Scan for the cell matching the given text and deliver its [x, y] coordinate at center. 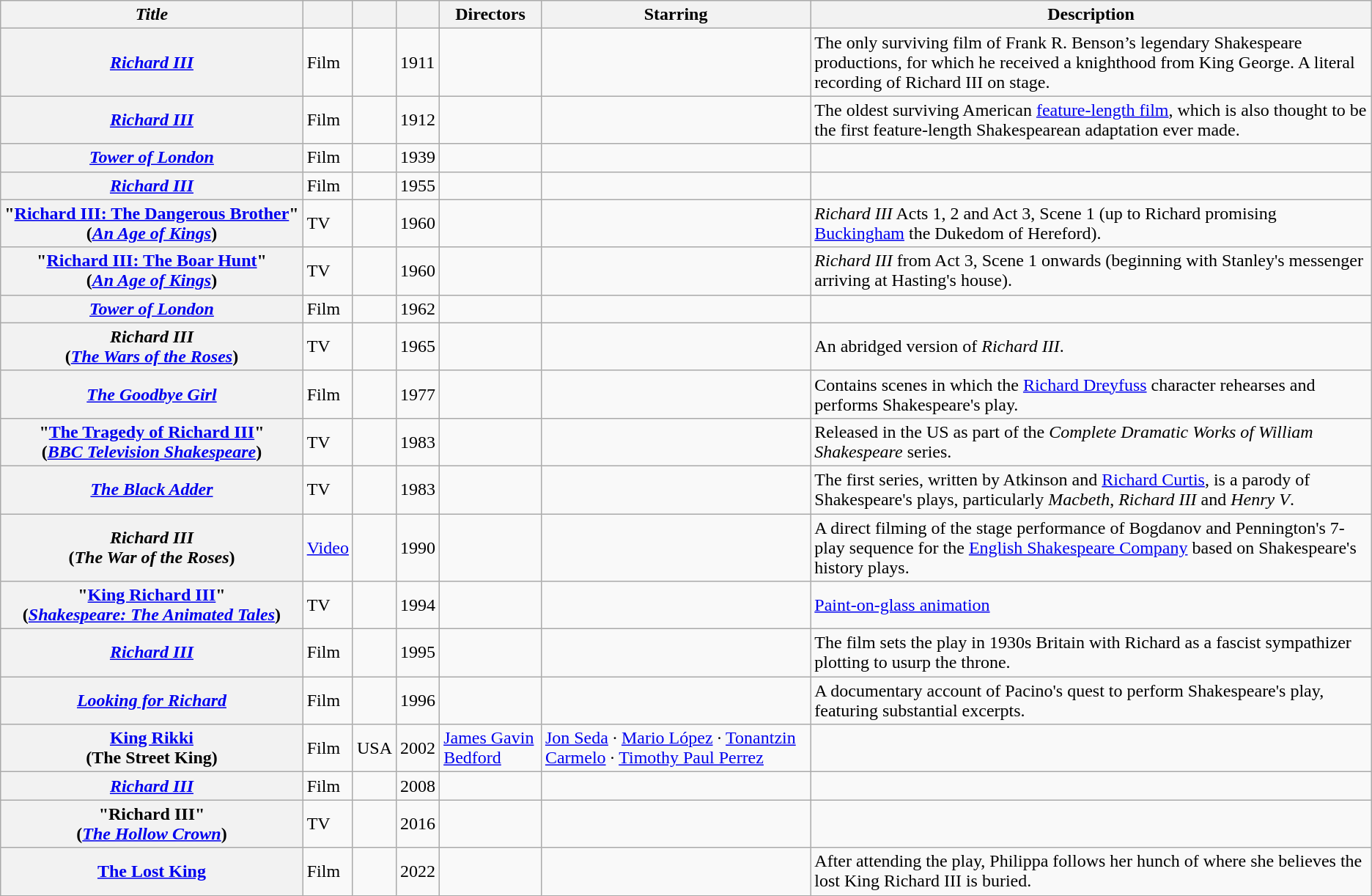
Richard III Acts 1, 2 and Act 3, Scene 1 (up to Richard promising Buckingham the Dukedom of Hereford). [1091, 223]
"King Richard III"(Shakespeare: The Animated Tales) [152, 606]
Released in the US as part of the Complete Dramatic Works of William Shakespeare series. [1091, 441]
The first series, written by Atkinson and Richard Curtis, is a parody of Shakespeare's plays, particularly Macbeth, Richard III and Henry V. [1091, 490]
1955 [418, 186]
1996 [418, 701]
An abridged version of Richard III. [1091, 346]
2008 [418, 786]
Richard III(The Wars of the Roses) [152, 346]
After attending the play, Philippa follows her hunch of where she believes the lost King Richard III is buried. [1091, 871]
"The Tragedy of Richard III"(BBC Television Shakespeare) [152, 441]
The oldest surviving American feature-length film, which is also thought to be the first feature-length Shakespearean adaptation ever made. [1091, 120]
Paint-on-glass animation [1091, 606]
2016 [418, 824]
Title [152, 15]
Richard III(The War of the Roses) [152, 547]
The Lost King [152, 871]
Looking for Richard [152, 701]
1990 [418, 547]
1994 [418, 606]
2022 [418, 871]
Description [1091, 15]
A documentary account of Pacino's quest to perform Shakespeare's play, featuring substantial excerpts. [1091, 701]
The Black Adder [152, 490]
1965 [418, 346]
"Richard III: The Dangerous Brother"(An Age of Kings) [152, 223]
2002 [418, 748]
Starring [676, 15]
Directors [491, 15]
"Richard III"(The Hollow Crown) [152, 824]
James Gavin Bedford [491, 748]
Contains scenes in which the Richard Dreyfuss character rehearses and performs Shakespeare's play. [1091, 394]
1912 [418, 120]
1962 [418, 309]
The film sets the play in 1930s Britain with Richard as a fascist sympathizer plotting to usurp the throne. [1091, 653]
Richard III from Act 3, Scene 1 onwards (beginning with Stanley's messenger arriving at Hasting's house). [1091, 271]
Video [328, 547]
The Goodbye Girl [152, 394]
"Richard III: The Boar Hunt"(An Age of Kings) [152, 271]
1911 [418, 62]
1939 [418, 158]
USA [374, 748]
1977 [418, 394]
Jon Seda · Mario López · Tonantzin Carmelo · Timothy Paul Perrez [676, 748]
King Rikki(The Street King) [152, 748]
1995 [418, 653]
